Detect which cell encompasses the target text, then output its [x, y] center coordinate. 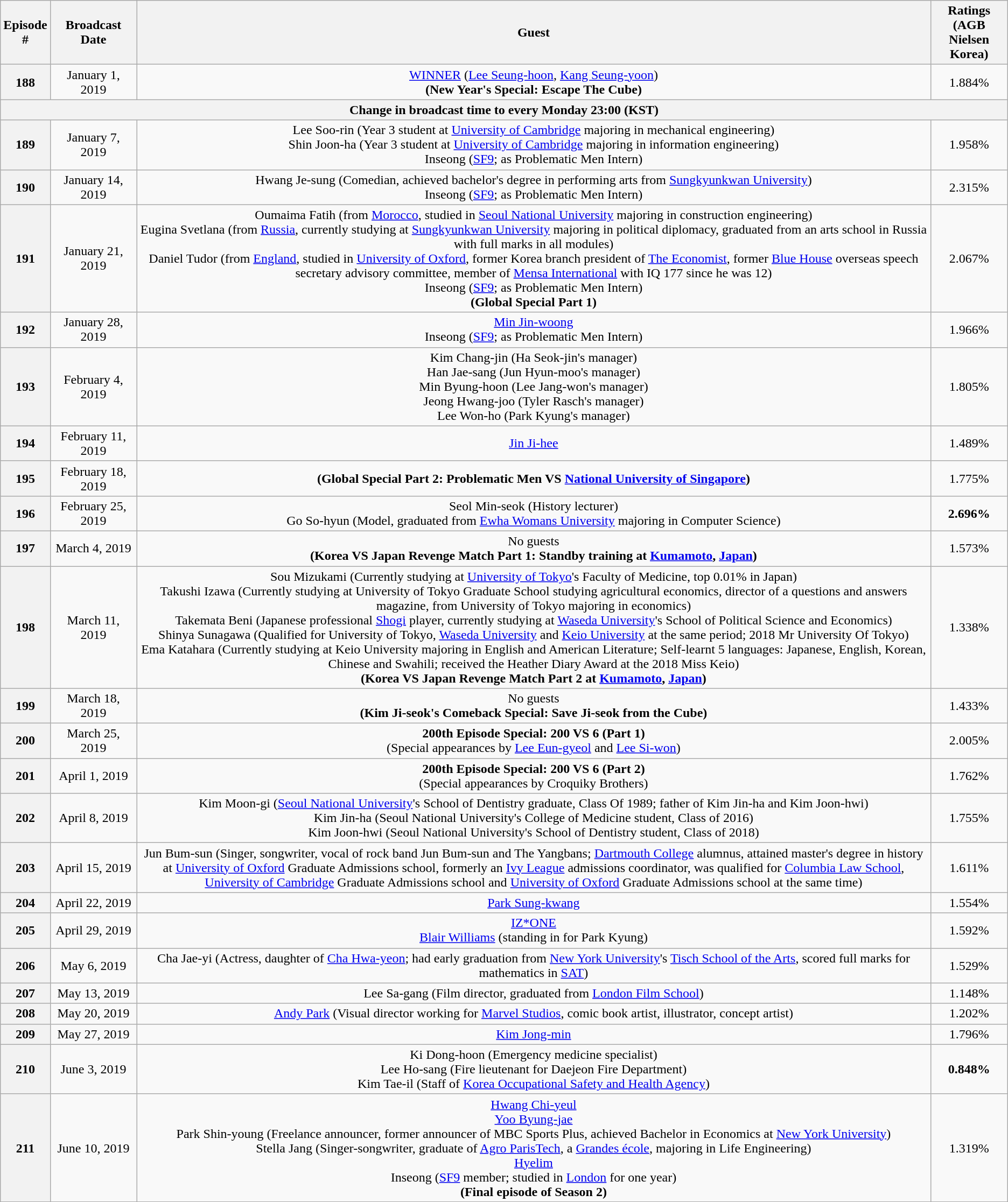
1.489% [969, 444]
196 [25, 514]
1.573% [969, 548]
2.315% [969, 187]
211 [25, 1148]
April 8, 2019 [94, 818]
Andy Park (Visual director working for Marvel Studios, comic book artist, illustrator, concept artist) [534, 1014]
WINNER (Lee Seung-hoon, Kang Seung-yoon)(New Year's Special: Escape The Cube) [534, 82]
Broadcast Date [94, 32]
209 [25, 1034]
January 1, 2019 [94, 82]
Kim Jong-min [534, 1034]
0.848% [969, 1069]
193 [25, 386]
No guests(Korea VS Japan Revenge Match Part 1: Standby training at Kumamoto, Japan) [534, 548]
Park Sung-kwang [534, 903]
2.005% [969, 741]
Guest [534, 32]
189 [25, 145]
1.805% [969, 386]
204 [25, 903]
1.611% [969, 868]
208 [25, 1014]
February 11, 2019 [94, 444]
201 [25, 776]
200th Episode Special: 200 VS 6 (Part 1)(Special appearances by Lee Eun-gyeol and Lee Si-won) [534, 741]
1.433% [969, 706]
May 13, 2019 [94, 993]
1.338% [969, 628]
1.966% [969, 329]
(Global Special Part 2: Problematic Men VS National University of Singapore) [534, 478]
February 25, 2019 [94, 514]
2.696% [969, 514]
IZ*ONEBlair Williams (standing in for Park Kyung) [534, 930]
207 [25, 993]
January 21, 2019 [94, 258]
January 14, 2019 [94, 187]
1.755% [969, 818]
June 10, 2019 [94, 1148]
197 [25, 548]
March 11, 2019 [94, 628]
1.592% [969, 930]
Seol Min-seok (History lecturer)Go So-hyun (Model, graduated from Ewha Womans University majoring in Computer Science) [534, 514]
1.884% [969, 82]
192 [25, 329]
Jin Ji-hee [534, 444]
April 29, 2019 [94, 930]
200th Episode Special: 200 VS 6 (Part 2)(Special appearances by Croquiky Brothers) [534, 776]
200 [25, 741]
188 [25, 82]
206 [25, 966]
1.148% [969, 993]
January 7, 2019 [94, 145]
203 [25, 868]
202 [25, 818]
Hwang Je-sung (Comedian, achieved bachelor's degree in performing arts from Sungkyunkwan University)Inseong (SF9; as Problematic Men Intern) [534, 187]
April 1, 2019 [94, 776]
1.319% [969, 1148]
Lee Sa-gang (Film director, graduated from London Film School) [534, 993]
198 [25, 628]
1.202% [969, 1014]
May 6, 2019 [94, 966]
Episode # [25, 32]
191 [25, 258]
April 15, 2019 [94, 868]
May 27, 2019 [94, 1034]
February 4, 2019 [94, 386]
Ratings (AGB Nielsen Korea) [969, 32]
1.554% [969, 903]
194 [25, 444]
Min Jin-woongInseong (SF9; as Problematic Men Intern) [534, 329]
No guests(Kim Ji-seok's Comeback Special: Save Ji-seok from the Cube) [534, 706]
February 18, 2019 [94, 478]
1.958% [969, 145]
May 20, 2019 [94, 1014]
195 [25, 478]
March 4, 2019 [94, 548]
1.529% [969, 966]
April 22, 2019 [94, 903]
205 [25, 930]
1.762% [969, 776]
March 18, 2019 [94, 706]
190 [25, 187]
June 3, 2019 [94, 1069]
2.067% [969, 258]
March 25, 2019 [94, 741]
1.796% [969, 1034]
Change in broadcast time to every Monday 23:00 (KST) [504, 110]
210 [25, 1069]
January 28, 2019 [94, 329]
1.775% [969, 478]
199 [25, 706]
